Find where the given text appears and provide that cell's center as (x, y) coordinate. 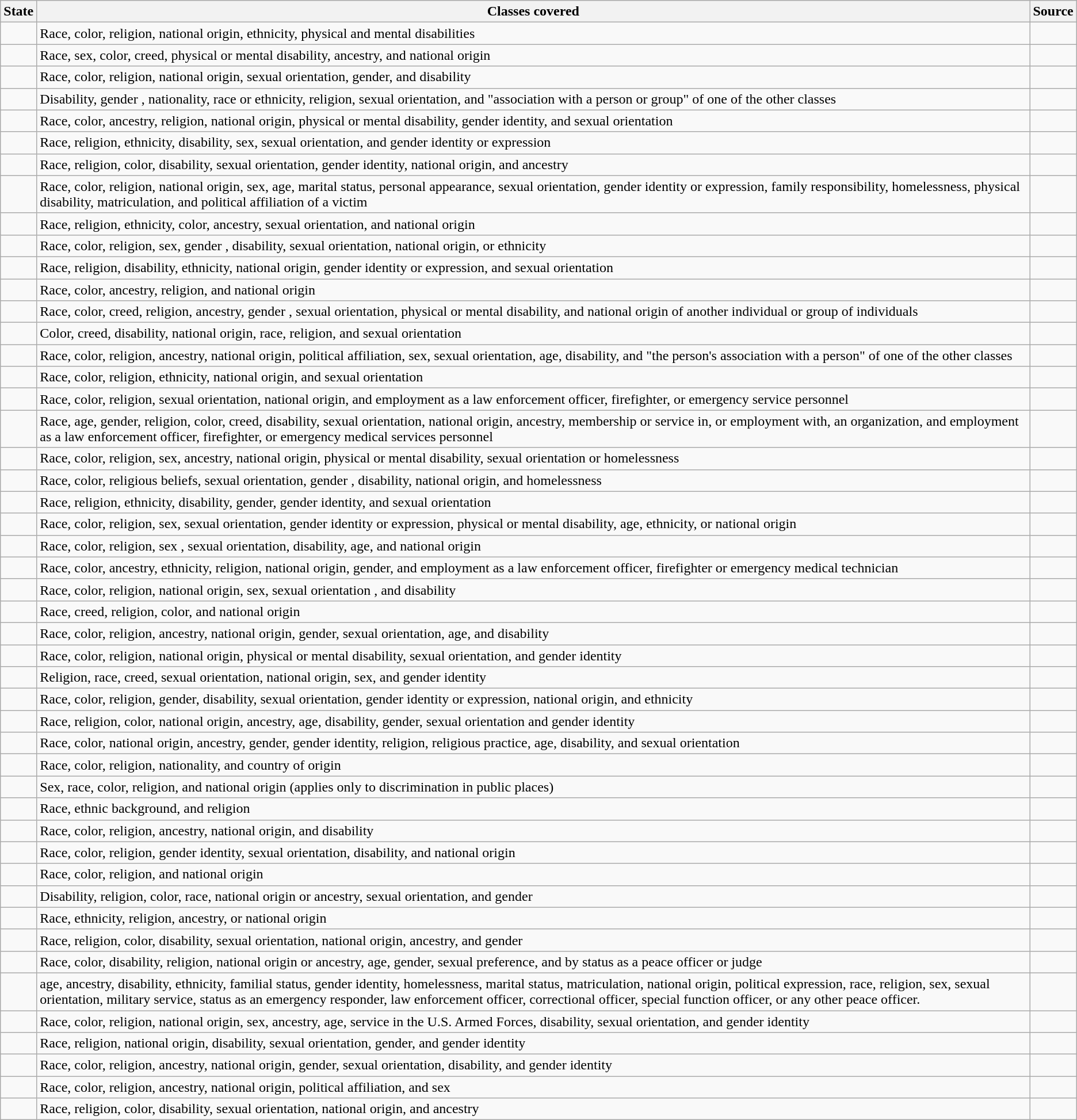
Race, color, religion, ethnicity, national origin, and sexual orientation (533, 377)
Race, color, religion, ancestry, national origin, gender, sexual orientation, age, and disability (533, 633)
Classes covered (533, 12)
Race, religion, color, national origin, ancestry, age, disability, gender, sexual orientation and gender identity (533, 721)
Race, creed, religion, color, and national origin (533, 611)
Color, creed, disability, national origin, race, religion, and sexual orientation (533, 334)
Race, color, religion, sex, ancestry, national origin, physical or mental disability, sexual orientation or homelessness (533, 458)
Race, color, ancestry, religion, national origin, physical or mental disability, gender identity, and sexual orientation (533, 121)
Race, color, disability, religion, national origin or ancestry, age, gender, sexual preference, and by status as a peace officer or judge (533, 962)
Race, color, religion, gender, disability, sexual orientation, gender identity or expression, national origin, and ethnicity (533, 699)
Race, ethnicity, religion, ancestry, or national origin (533, 918)
Disability, religion, color, race, national origin or ancestry, sexual orientation, and gender (533, 896)
Race, color, ancestry, religion, and national origin (533, 289)
Race, sex, color, creed, physical or mental disability, ancestry, and national origin (533, 55)
Race, color, religion, sexual orientation, national origin, and employment as a law enforcement officer, firefighter, or emergency service personnel (533, 399)
Race, color, religious beliefs, sexual orientation, gender , disability, national origin, and homelessness (533, 480)
Race, color, religion, sex , sexual orientation, disability, age, and national origin (533, 546)
Race, ethnic background, and religion (533, 809)
Race, religion, national origin, disability, sexual orientation, gender, and gender identity (533, 1043)
Race, color, religion, sex, sexual orientation, gender identity or expression, physical or mental disability, age, ethnicity, or national origin (533, 524)
Race, color, religion, national origin, physical or mental disability, sexual orientation, and gender identity (533, 655)
Race, religion, disability, ethnicity, national origin, gender identity or expression, and sexual orientation (533, 267)
Race, color, national origin, ancestry, gender, gender identity, religion, religious practice, age, disability, and sexual orientation (533, 743)
Race, religion, color, disability, sexual orientation, gender identity, national origin, and ancestry (533, 165)
Race, color, religion, national origin, sex, sexual orientation , and disability (533, 590)
Race, religion, color, disability, sexual orientation, national origin, ancestry, and gender (533, 940)
Race, color, religion, ancestry, national origin, political affiliation, and sex (533, 1087)
Race, color, religion, ancestry, national origin, and disability (533, 831)
Race, color, religion, nationality, and country of origin (533, 765)
Race, color, religion, national origin, ethnicity, physical and mental disabilities (533, 33)
Race, color, religion, and national origin (533, 874)
Source (1053, 12)
Sex, race, color, religion, and national origin (applies only to discrimination in public places) (533, 787)
State (18, 12)
Race, religion, color, disability, sexual orientation, national origin, and ancestry (533, 1109)
Race, religion, ethnicity, disability, gender, gender identity, and sexual orientation (533, 502)
Race, color, religion, gender identity, sexual orientation, disability, and national origin (533, 853)
Religion, race, creed, sexual orientation, national origin, sex, and gender identity (533, 678)
Race, color, religion, sex, gender , disability, sexual orientation, national origin, or ethnicity (533, 246)
Race, color, religion, national origin, sex, ancestry, age, service in the U.S. Armed Forces, disability, sexual orientation, and gender identity (533, 1021)
Race, religion, ethnicity, color, ancestry, sexual orientation, and national origin (533, 224)
Race, religion, ethnicity, disability, sex, sexual orientation, and gender identity or expression (533, 143)
Race, color, religion, ancestry, national origin, gender, sexual orientation, disability, and gender identity (533, 1065)
Race, color, religion, national origin, sexual orientation, gender, and disability (533, 77)
